Output the (x, y) coordinate of the center of the cell containing the given text.  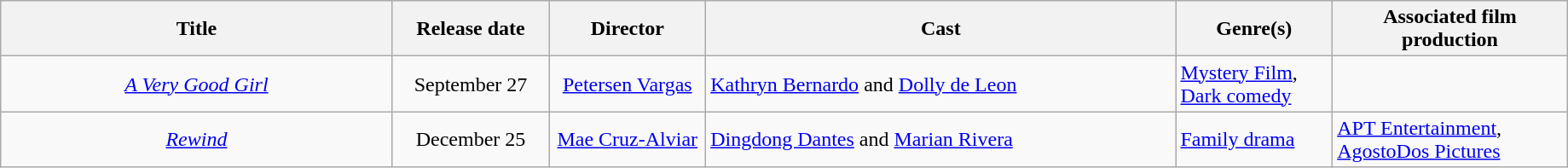
A Very Good Girl (196, 84)
Title (196, 29)
September 27 (471, 84)
Mae Cruz-Alviar (628, 140)
Director (628, 29)
Genre(s) (1254, 29)
Cast (941, 29)
December 25 (471, 140)
Rewind (196, 140)
APT Entertainment,AgostoDos Pictures (1450, 140)
Mystery Film, Dark comedy (1254, 84)
Petersen Vargas (628, 84)
Associated film production (1450, 29)
Release date (471, 29)
Family drama (1254, 140)
Dingdong Dantes and Marian Rivera (941, 140)
Kathryn Bernardo and Dolly de Leon (941, 84)
